Capture the cell that displays the provided text and extract its [x, y] central coordinate. 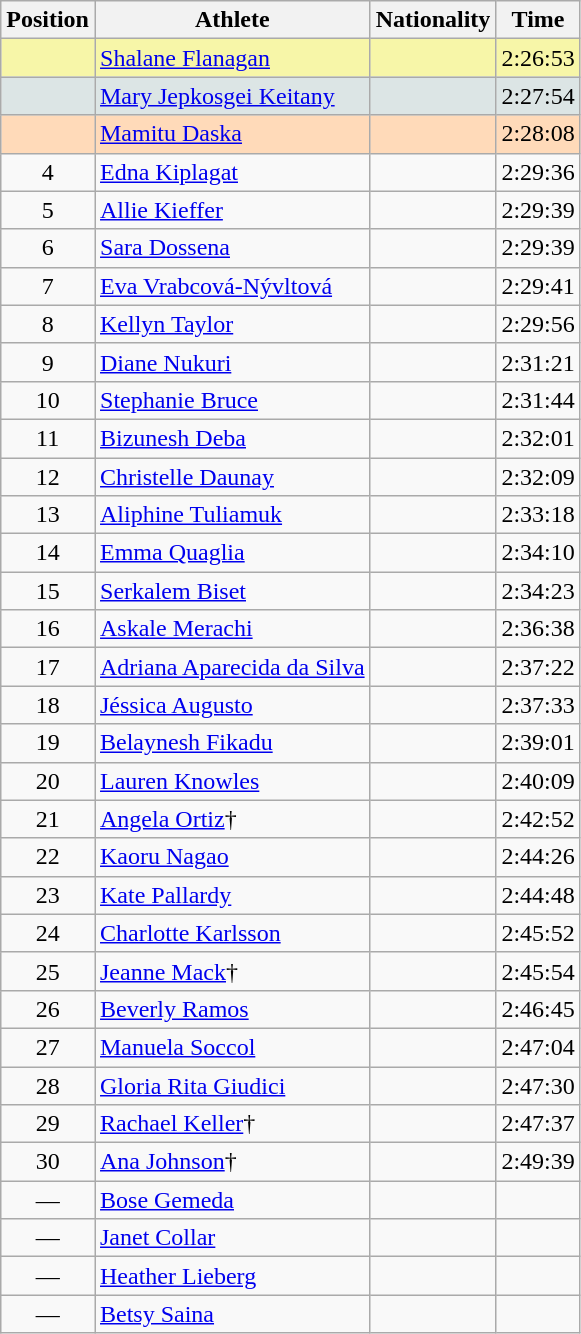
Bizunesh Deba [232, 438]
Charlotte Karlsson [232, 933]
Edna Kiplagat [232, 172]
Aliphine Tuliamuk [232, 515]
Kaoru Nagao [232, 857]
2:47:04 [538, 1047]
Christelle Daunay [232, 477]
2:45:54 [538, 971]
27 [48, 1047]
Allie Kieffer [232, 210]
Position [48, 20]
2:37:33 [538, 705]
Kate Pallardy [232, 895]
21 [48, 819]
2:46:45 [538, 1009]
13 [48, 515]
2:34:10 [538, 553]
9 [48, 362]
Mary Jepkosgei Keitany [232, 96]
2:47:30 [538, 1085]
Eva Vrabcová-Nývltová [232, 286]
Jeanne Mack† [232, 971]
Angela Ortiz† [232, 819]
8 [48, 324]
2:44:48 [538, 895]
18 [48, 705]
26 [48, 1009]
24 [48, 933]
22 [48, 857]
Heather Lieberg [232, 1276]
Jéssica Augusto [232, 705]
20 [48, 781]
Lauren Knowles [232, 781]
2:29:56 [538, 324]
7 [48, 286]
Stephanie Bruce [232, 400]
11 [48, 438]
Janet Collar [232, 1238]
29 [48, 1124]
6 [48, 248]
25 [48, 971]
19 [48, 743]
2:32:09 [538, 477]
2:31:21 [538, 362]
28 [48, 1085]
2:47:37 [538, 1124]
12 [48, 477]
Diane Nukuri [232, 362]
2:39:01 [538, 743]
Shalane Flanagan [232, 58]
2:28:08 [538, 134]
Rachael Keller† [232, 1124]
Manuela Soccol [232, 1047]
Mamitu Daska [232, 134]
2:33:18 [538, 515]
Nationality [433, 20]
Bose Gemeda [232, 1200]
2:45:52 [538, 933]
Kellyn Taylor [232, 324]
Belaynesh Fikadu [232, 743]
2:40:09 [538, 781]
2:26:53 [538, 58]
Ana Johnson† [232, 1162]
2:36:38 [538, 629]
2:32:01 [538, 438]
30 [48, 1162]
16 [48, 629]
15 [48, 591]
2:42:52 [538, 819]
Adriana Aparecida da Silva [232, 667]
10 [48, 400]
Betsy Saina [232, 1314]
2:44:26 [538, 857]
Gloria Rita Giudici [232, 1085]
2:27:54 [538, 96]
2:31:44 [538, 400]
14 [48, 553]
2:34:23 [538, 591]
23 [48, 895]
Time [538, 20]
Sara Dossena [232, 248]
Askale Merachi [232, 629]
Emma Quaglia [232, 553]
Serkalem Biset [232, 591]
5 [48, 210]
2:29:41 [538, 286]
Beverly Ramos [232, 1009]
2:49:39 [538, 1162]
2:29:36 [538, 172]
17 [48, 667]
4 [48, 172]
2:37:22 [538, 667]
Athlete [232, 20]
